For the text-containing cell, return its midpoint in (x, y) coordinate format. 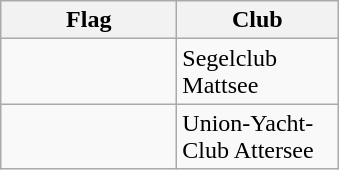
Flag (89, 20)
Segelclub Mattsee (258, 72)
Club (258, 20)
Union-Yacht-Club Attersee (258, 136)
